Output the (X, Y) coordinate of the center of the cell containing the given text.  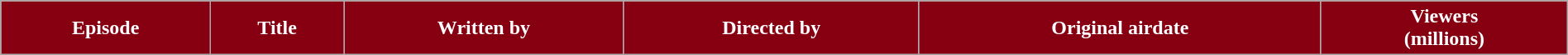
Viewers(millions) (1444, 28)
Episode (106, 28)
Original airdate (1120, 28)
Directed by (771, 28)
Written by (485, 28)
Title (278, 28)
